Output the (x, y) coordinate of the center of the cell containing the given text.  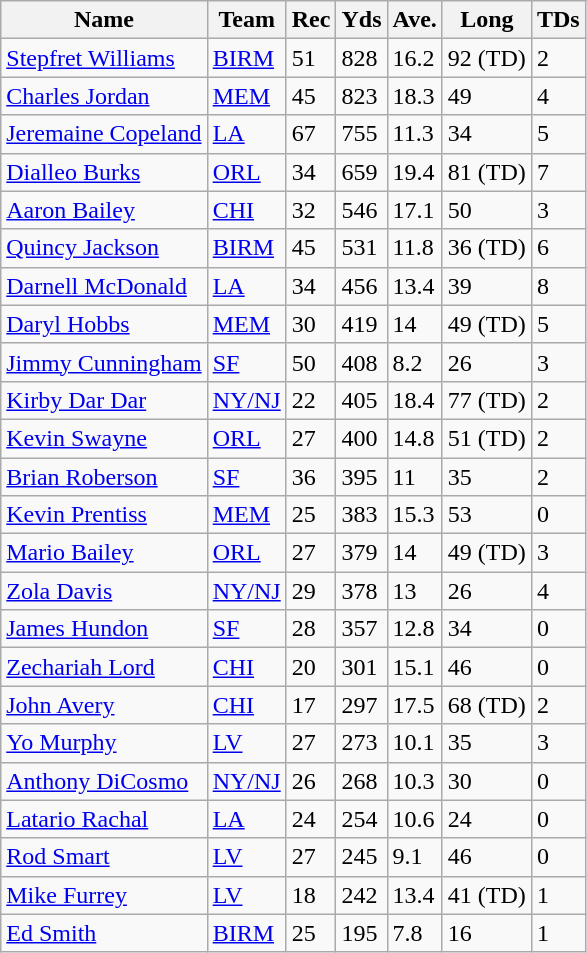
395 (362, 477)
John Avery (104, 705)
James Hundon (104, 629)
Rod Smart (104, 857)
18.3 (414, 96)
Name (104, 20)
17.1 (414, 210)
67 (311, 134)
18 (311, 895)
53 (486, 515)
51 (311, 58)
Zechariah Lord (104, 667)
8 (558, 286)
Jeremaine Copeland (104, 134)
10.1 (414, 743)
Charles Jordan (104, 96)
11 (414, 477)
273 (362, 743)
16.2 (414, 58)
Team (246, 20)
39 (486, 286)
Long (486, 20)
11.8 (414, 248)
36 (311, 477)
8.2 (414, 362)
357 (362, 629)
Brian Roberson (104, 477)
456 (362, 286)
32 (311, 210)
379 (362, 553)
531 (362, 248)
92 (TD) (486, 58)
254 (362, 819)
7 (558, 172)
12.8 (414, 629)
22 (311, 400)
823 (362, 96)
268 (362, 781)
408 (362, 362)
17 (311, 705)
659 (362, 172)
828 (362, 58)
10.3 (414, 781)
49 (486, 96)
419 (362, 324)
400 (362, 438)
383 (362, 515)
755 (362, 134)
6 (558, 248)
Latario Rachal (104, 819)
Ave. (414, 20)
17.5 (414, 705)
Zola Davis (104, 591)
36 (TD) (486, 248)
41 (TD) (486, 895)
14.8 (414, 438)
11.3 (414, 134)
Quincy Jackson (104, 248)
378 (362, 591)
Aaron Bailey (104, 210)
7.8 (414, 933)
Mike Furrey (104, 895)
Kirby Dar Dar (104, 400)
77 (TD) (486, 400)
9.1 (414, 857)
10.6 (414, 819)
28 (311, 629)
Jimmy Cunningham (104, 362)
Yds (362, 20)
297 (362, 705)
Yo Murphy (104, 743)
TDs (558, 20)
29 (311, 591)
Stepfret Williams (104, 58)
Mario Bailey (104, 553)
Darnell McDonald (104, 286)
Kevin Prentiss (104, 515)
20 (311, 667)
18.4 (414, 400)
81 (TD) (486, 172)
13 (414, 591)
405 (362, 400)
Ed Smith (104, 933)
51 (TD) (486, 438)
301 (362, 667)
15.1 (414, 667)
Rec (311, 20)
Anthony DiCosmo (104, 781)
245 (362, 857)
Daryl Hobbs (104, 324)
242 (362, 895)
546 (362, 210)
Dialleo Burks (104, 172)
15.3 (414, 515)
195 (362, 933)
16 (486, 933)
68 (TD) (486, 705)
Kevin Swayne (104, 438)
19.4 (414, 172)
